For the text-containing cell, return its midpoint in [x, y] coordinate format. 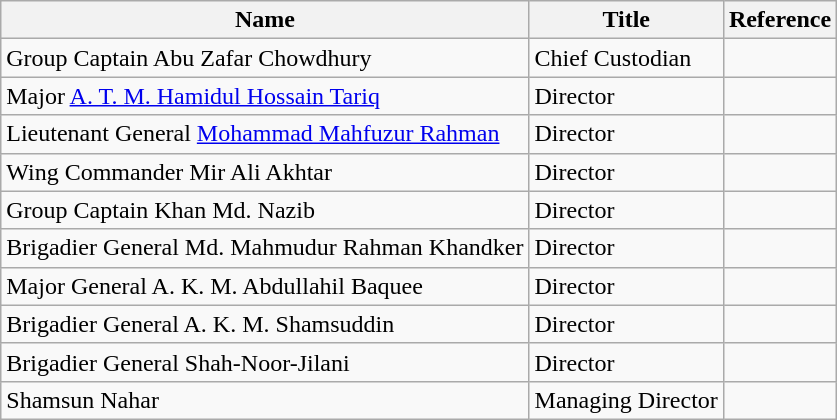
Chief Custodian [626, 58]
Wing Commander Mir Ali Akhtar [265, 172]
Brigadier General Shah-Noor-Jilani [265, 362]
Brigadier General A. K. M. Shamsuddin [265, 324]
Brigadier General Md. Mahmudur Rahman Khandker [265, 248]
Name [265, 20]
Title [626, 20]
Managing Director [626, 400]
Reference [780, 20]
Group Captain Khan Md. Nazib [265, 210]
Major General A. K. M. Abdullahil Baquee [265, 286]
Major A. T. M. Hamidul Hossain Tariq [265, 96]
Group Captain Abu Zafar Chowdhury [265, 58]
Lieutenant General Mohammad Mahfuzur Rahman [265, 134]
Shamsun Nahar [265, 400]
